Find where the given text appears and provide that cell's center as (X, Y) coordinate. 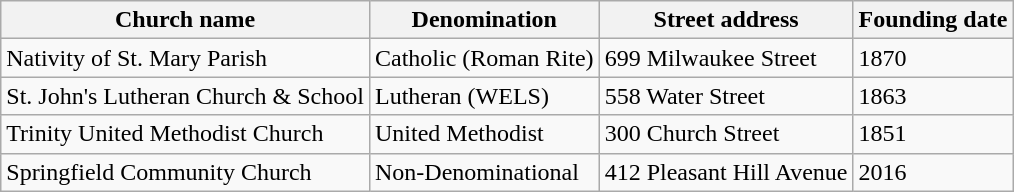
St. John's Lutheran Church & School (186, 96)
699 Milwaukee Street (726, 58)
Denomination (484, 20)
558 Water Street (726, 96)
Lutheran (WELS) (484, 96)
Catholic (Roman Rite) (484, 58)
1870 (933, 58)
Founding date (933, 20)
Trinity United Methodist Church (186, 134)
Non-Denominational (484, 172)
Street address (726, 20)
300 Church Street (726, 134)
1851 (933, 134)
United Methodist (484, 134)
Springfield Community Church (186, 172)
Church name (186, 20)
Nativity of St. Mary Parish (186, 58)
2016 (933, 172)
412 Pleasant Hill Avenue (726, 172)
1863 (933, 96)
